Determine the [X, Y] coordinate at the center of the cell enclosing the given text.  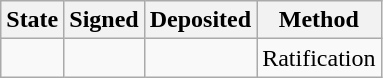
Method [319, 20]
Ratification [319, 58]
Signed [104, 20]
Deposited [200, 20]
State [32, 20]
